Return (X, Y) of the center of cell containing provided text 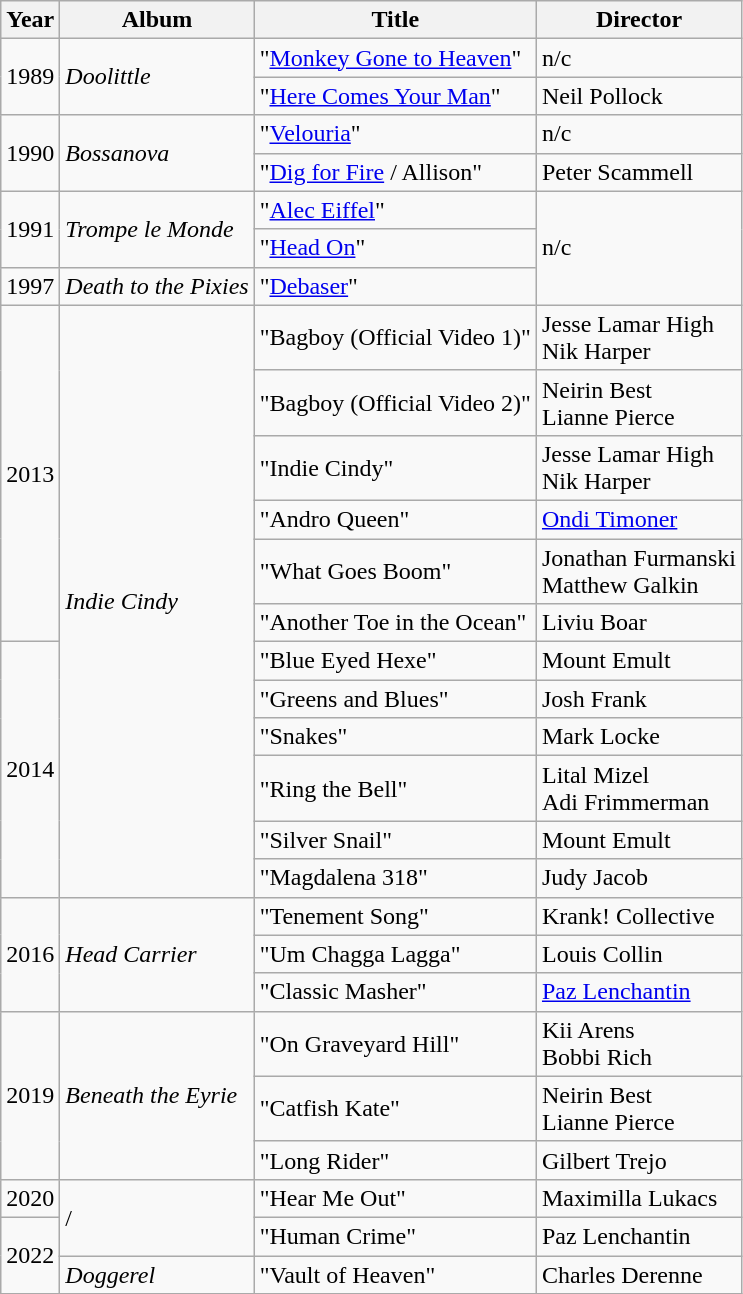
Josh Frank (638, 699)
Doolittle (157, 77)
Neil Pollock (638, 96)
1991 (30, 229)
"Hear Me Out" (395, 1198)
"Silver Snail" (395, 840)
2013 (30, 473)
1997 (30, 286)
2020 (30, 1198)
Mark Locke (638, 737)
"Head On" (395, 248)
2014 (30, 770)
"Dig for Fire / Allison" (395, 172)
Head Carrier (157, 954)
Gilbert Trejo (638, 1160)
/ (157, 1217)
"Velouria" (395, 134)
Doggerel (157, 1275)
Lital MizelAdi Frimmerman (638, 788)
"Human Crime" (395, 1236)
2016 (30, 954)
"Ring the Bell" (395, 788)
Louis Collin (638, 954)
1989 (30, 77)
Death to the Pixies (157, 286)
"Another Toe in the Ocean" (395, 623)
Director (638, 20)
Kii ArensBobbi Rich (638, 1044)
Peter Scammell (638, 172)
Title (395, 20)
"Monkey Gone to Heaven" (395, 58)
"Greens and Blues" (395, 699)
"What Goes Boom" (395, 570)
Jonathan FurmanskiMatthew Galkin (638, 570)
Charles Derenne (638, 1275)
Bossanova (157, 153)
Indie Cindy (157, 601)
"Bagboy (Official Video 2)" (395, 402)
Year (30, 20)
Ondi Timoner (638, 519)
Judy Jacob (638, 878)
"On Graveyard Hill" (395, 1044)
2019 (30, 1095)
"Vault of Heaven" (395, 1275)
"Snakes" (395, 737)
"Andro Queen" (395, 519)
Album (157, 20)
"Alec Eiffel" (395, 210)
Beneath the Eyrie (157, 1095)
"Catfish Kate" (395, 1108)
"Tenement Song" (395, 916)
1990 (30, 153)
"Debaser" (395, 286)
Trompe le Monde (157, 229)
Maximilla Lukacs (638, 1198)
"Bagboy (Official Video 1)" (395, 338)
"Magdalena 318" (395, 878)
Liviu Boar (638, 623)
"Indie Cindy" (395, 468)
2022 (30, 1255)
"Um Chagga Lagga" (395, 954)
"Blue Eyed Hexe" (395, 661)
"Here Comes Your Man" (395, 96)
"Long Rider" (395, 1160)
Krank! Collective (638, 916)
"Classic Masher" (395, 992)
